Output the [x, y] coordinate of the center of the cell containing the given text.  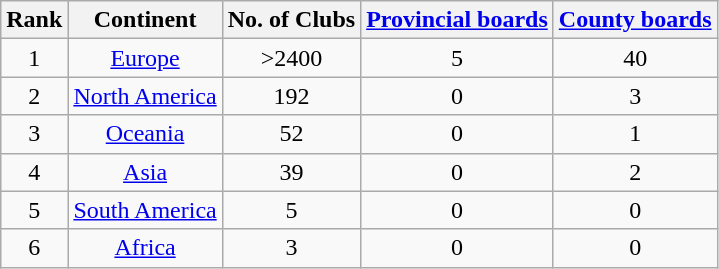
Asia [145, 172]
192 [291, 96]
No. of Clubs [291, 20]
Africa [145, 248]
Oceania [145, 134]
4 [34, 172]
39 [291, 172]
County boards [635, 20]
52 [291, 134]
Rank [34, 20]
Europe [145, 58]
Provincial boards [458, 20]
Continent [145, 20]
40 [635, 58]
6 [34, 248]
South America [145, 210]
North America [145, 96]
>2400 [291, 58]
